Extract the [x, y] coordinate from the center of the cell holding the provided text.  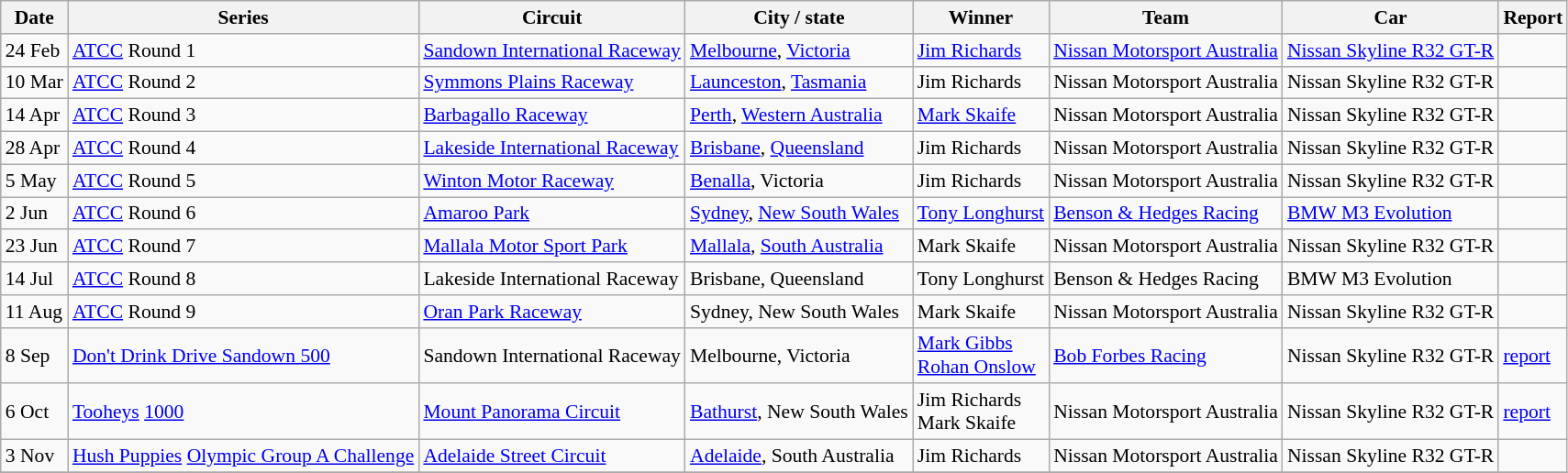
ATCC Round 3 [243, 115]
Circuit [552, 17]
10 Mar [35, 82]
Adelaide Street Circuit [552, 456]
Mark GibbsRohan Onslow [981, 356]
Mallala, South Australia [799, 247]
Amaroo Park [552, 214]
Barbagallo Raceway [552, 115]
Perth, Western Australia [799, 115]
Series [243, 17]
ATCC Round 1 [243, 50]
14 Apr [35, 115]
Bathurst, New South Wales [799, 412]
Car [1391, 17]
24 Feb [35, 50]
City / state [799, 17]
23 Jun [35, 247]
Oran Park Raceway [552, 312]
6 Oct [35, 412]
ATCC Round 8 [243, 279]
Date [35, 17]
Don't Drink Drive Sandown 500 [243, 356]
Hush Puppies Olympic Group A Challenge [243, 456]
14 Jul [35, 279]
Tooheys 1000 [243, 412]
5 May [35, 181]
ATCC Round 4 [243, 148]
Launceston, Tasmania [799, 82]
Jim RichardsMark Skaife [981, 412]
3 Nov [35, 456]
Adelaide, South Australia [799, 456]
ATCC Round 5 [243, 181]
Benalla, Victoria [799, 181]
Mount Panorama Circuit [552, 412]
28 Apr [35, 148]
ATCC Round 7 [243, 247]
2 Jun [35, 214]
ATCC Round 6 [243, 214]
Winton Motor Raceway [552, 181]
Bob Forbes Racing [1165, 356]
Report [1532, 17]
11 Aug [35, 312]
ATCC Round 2 [243, 82]
8 Sep [35, 356]
ATCC Round 9 [243, 312]
Symmons Plains Raceway [552, 82]
Mallala Motor Sport Park [552, 247]
Winner [981, 17]
Team [1165, 17]
